For the text-containing cell, return its midpoint in (x, y) coordinate format. 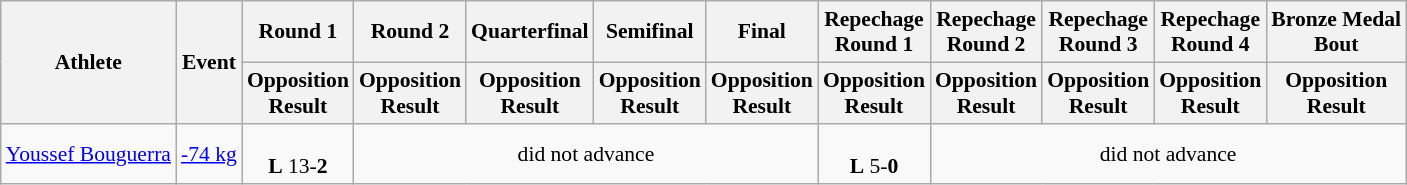
RepechageRound 3 (1098, 32)
Bronze MedalBout (1336, 32)
L 13-2 (298, 154)
-74 kg (209, 154)
Semifinal (650, 32)
Final (762, 32)
Event (209, 62)
RepechageRound 2 (986, 32)
Round 2 (410, 32)
L 5-0 (874, 154)
Quarterfinal (530, 32)
Round 1 (298, 32)
RepechageRound 4 (1210, 32)
Athlete (88, 62)
RepechageRound 1 (874, 32)
Youssef Bouguerra (88, 154)
